Find where the given text appears and provide that cell's center as [x, y] coordinate. 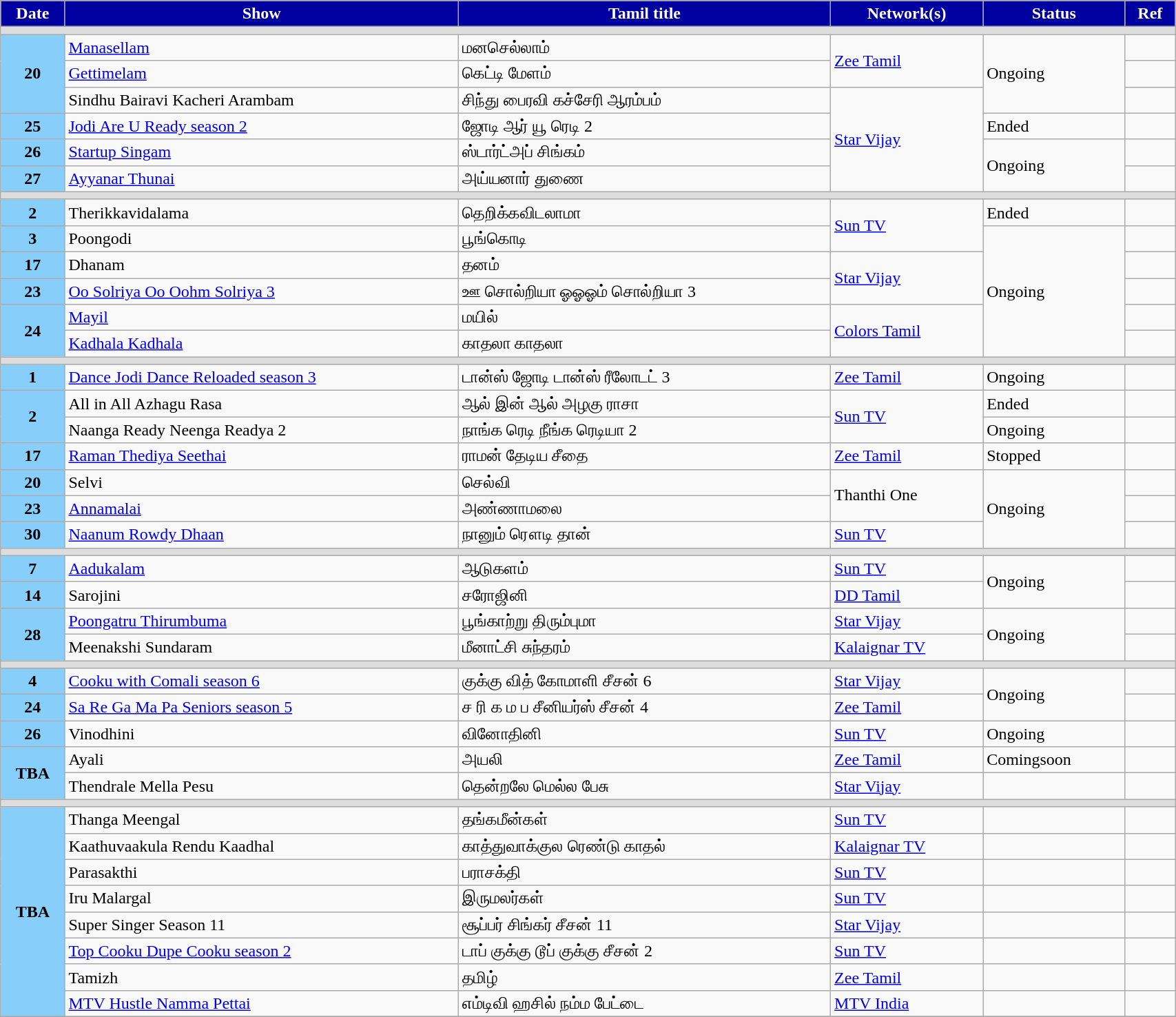
ஆடுகளம் [644, 568]
All in All Azhagu Rasa [262, 404]
Sa Re Ga Ma Pa Seniors season 5 [262, 708]
Tamizh [262, 977]
Vinodhini [262, 734]
Naanga Ready Neenga Readya 2 [262, 430]
ஊ சொல்றியா ஓஓஓம் சொல்றியா 3 [644, 291]
Aadukalam [262, 568]
Annamalai [262, 508]
3 [33, 238]
Cooku with Comali season 6 [262, 681]
Super Singer Season 11 [262, 925]
Comingsoon [1054, 760]
பராசக்தி [644, 872]
நானும் ரௌடி தான் [644, 535]
14 [33, 595]
Dhanam [262, 265]
தனம் [644, 265]
அயலி [644, 760]
கெட்டி மேளம் [644, 74]
25 [33, 126]
Thanga Meengal [262, 820]
DD Tamil [907, 595]
Colors Tamil [907, 331]
இருமலர்கள் [644, 898]
Parasakthi [262, 872]
செல்வி [644, 482]
ஜோடி ஆர் யூ ரெடி 2 [644, 126]
சூப்பர் சிங்கர் சீசன் 11 [644, 925]
சரோஜினி [644, 595]
தென்றலே மெல்ல பேசு [644, 786]
டாப் குக்கு டூப் குக்கு சீசன் 2 [644, 951]
Meenakshi Sundaram [262, 647]
Startup Singam [262, 152]
28 [33, 634]
Dance Jodi Dance Reloaded season 3 [262, 378]
Jodi Are U Ready season 2 [262, 126]
அண்ணாமலை [644, 508]
30 [33, 535]
27 [33, 178]
பூங்கொடி [644, 238]
1 [33, 378]
நாங்க ரெடி நீங்க ரெடியா 2 [644, 430]
சிந்து பைரவி கச்சேரி ஆரம்பம் [644, 100]
ஆல் இன் ஆல் அழகு ராசா [644, 404]
Mayil [262, 318]
Raman Thediya Seethai [262, 456]
MTV Hustle Namma Pettai [262, 1003]
Kadhala Kadhala [262, 344]
குக்கு வித் கோமாளி சீசன் 6 [644, 681]
ச ரி க ம ப சீனியர்ஸ் சீசன் 4 [644, 708]
தமிழ் [644, 977]
Ref [1151, 14]
தங்கமீன்கள் [644, 820]
ராமன் தேடிய சீதை [644, 456]
MTV India [907, 1003]
Oo Solriya Oo Oohm Solriya 3 [262, 291]
7 [33, 568]
Sindhu Bairavi Kacheri Arambam [262, 100]
4 [33, 681]
காதலா காதலா [644, 344]
Status [1054, 14]
ஸ்டார்ட்அப் சிங்கம் [644, 152]
பூங்காற்று திரும்புமா [644, 621]
Network(s) [907, 14]
மனசெல்லாம் [644, 48]
தெறிக்கவிடலாமா [644, 212]
Kaathuvaakula Rendu Kaadhal [262, 846]
அய்யனார் துணை [644, 178]
Naanum Rowdy Dhaan [262, 535]
Gettimelam [262, 74]
Tamil title [644, 14]
Thendrale Mella Pesu [262, 786]
வினோதினி [644, 734]
காத்துவாக்குல ரெண்டு காதல் [644, 846]
Manasellam [262, 48]
Thanthi One [907, 495]
Top Cooku Dupe Cooku season 2 [262, 951]
Stopped [1054, 456]
Selvi [262, 482]
Iru Malargal [262, 898]
Ayali [262, 760]
Date [33, 14]
Therikkavidalama [262, 212]
Sarojini [262, 595]
Show [262, 14]
டான்ஸ் ஜோடி டான்ஸ் ரீலோடட் 3 [644, 378]
எம்டிவி ஹசில் நம்ம பேட்டை [644, 1003]
Poongatru Thirumbuma [262, 621]
மயில் [644, 318]
Poongodi [262, 238]
மீனாட்சி சுந்தரம் [644, 647]
Ayyanar Thunai [262, 178]
